Provide the [x, y] coordinate of the cell's center where the given text is located.  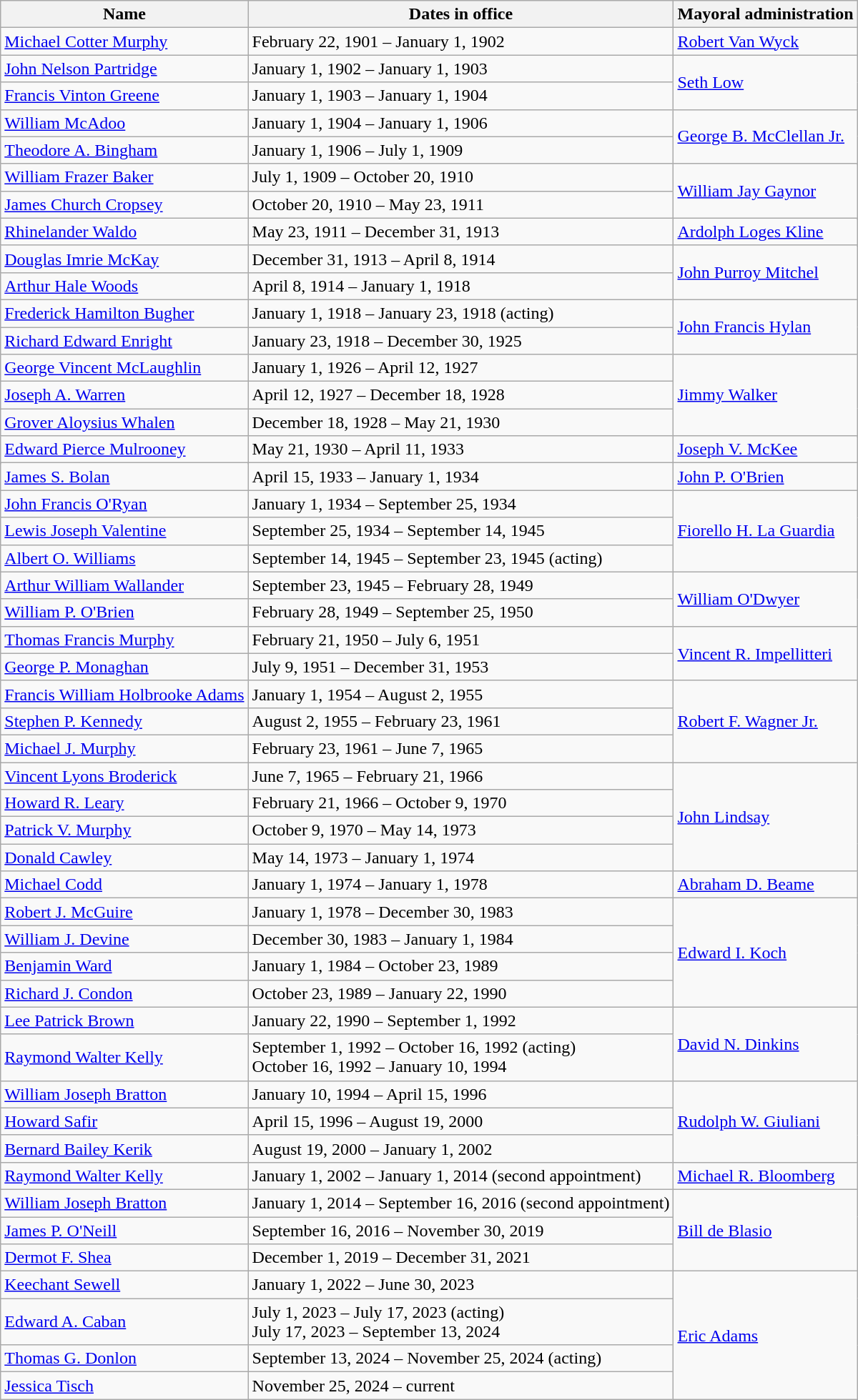
February 28, 1949 – September 25, 1950 [460, 612]
January 23, 1918 – December 30, 1925 [460, 341]
October 23, 1989 – January 22, 1990 [460, 993]
Robert J. McGuire [124, 912]
December 30, 1983 – January 1, 1984 [460, 939]
April 8, 1914 – January 1, 1918 [460, 286]
James S. Bolan [124, 477]
William O'Dwyer [765, 599]
Benjamin Ward [124, 966]
Joseph V. McKee [765, 450]
April 15, 1933 – January 1, 1934 [460, 477]
August 2, 1955 – February 23, 1961 [460, 721]
November 25, 2024 – current [460, 1386]
July 1, 2023 – July 17, 2023 (acting)July 17, 2023 – September 13, 2024 [460, 1322]
John Francis O'Ryan [124, 504]
January 1, 1984 – October 23, 1989 [460, 966]
September 25, 1934 – September 14, 1945 [460, 531]
Albert O. Williams [124, 558]
January 22, 1990 – September 1, 1992 [460, 1021]
Bill de Blasio [765, 1230]
June 7, 1965 – February 21, 1966 [460, 775]
October 20, 1910 – May 23, 1911 [460, 204]
Jimmy Walker [765, 395]
Robert F. Wagner Jr. [765, 721]
Eric Adams [765, 1335]
George P. Monaghan [124, 667]
George Vincent McLaughlin [124, 368]
September 1, 1992 – October 16, 1992 (acting)October 16, 1992 – January 10, 1994 [460, 1058]
William Frazer Baker [124, 177]
January 1, 2002 – January 1, 2014 (second appointment) [460, 1176]
January 1, 1926 – April 12, 1927 [460, 368]
Howard Safir [124, 1121]
Jessica Tisch [124, 1386]
January 1, 1904 – January 1, 1906 [460, 123]
John P. O'Brien [765, 477]
December 18, 1928 – May 21, 1930 [460, 422]
August 19, 2000 – January 1, 2002 [460, 1148]
Vincent R. Impellitteri [765, 653]
December 1, 2019 – December 31, 2021 [460, 1258]
Ardolph Loges Kline [765, 232]
Edward A. Caban [124, 1322]
January 1, 1902 – January 1, 1903 [460, 69]
January 1, 1978 – December 30, 1983 [460, 912]
William McAdoo [124, 123]
Howard R. Leary [124, 803]
Dermot F. Shea [124, 1258]
Richard Edward Enright [124, 341]
Frederick Hamilton Bugher [124, 313]
Michael Codd [124, 885]
Fiorello H. La Guardia [765, 531]
Joseph A. Warren [124, 395]
Lewis Joseph Valentine [124, 531]
Francis William Holbrooke Adams [124, 694]
Stephen P. Kennedy [124, 721]
Bernard Bailey Kerik [124, 1148]
John Purroy Mitchel [765, 272]
September 13, 2024 – November 25, 2024 (acting) [460, 1359]
Michael Cotter Murphy [124, 41]
James Church Cropsey [124, 204]
Mayoral administration [765, 14]
Francis Vinton Greene [124, 96]
Rudolph W. Giuliani [765, 1121]
January 1, 2014 – September 16, 2016 (second appointment) [460, 1203]
Edward Pierce Mulrooney [124, 450]
October 9, 1970 – May 14, 1973 [460, 830]
January 1, 1934 – September 25, 1934 [460, 504]
January 1, 1903 – January 1, 1904 [460, 96]
Lee Patrick Brown [124, 1021]
February 23, 1961 – June 7, 1965 [460, 748]
John Francis Hylan [765, 327]
May 23, 1911 – December 31, 1913 [460, 232]
William J. Devine [124, 939]
Thomas G. Donlon [124, 1359]
Rhinelander Waldo [124, 232]
Thomas Francis Murphy [124, 640]
Dates in office [460, 14]
Michael J. Murphy [124, 748]
December 31, 1913 – April 8, 1914 [460, 259]
January 1, 1906 – July 1, 1909 [460, 150]
George B. McClellan Jr. [765, 136]
April 15, 1996 – August 19, 2000 [460, 1121]
Patrick V. Murphy [124, 830]
James P. O'Neill [124, 1230]
January 1, 1974 – January 1, 1978 [460, 885]
May 21, 1930 – April 11, 1933 [460, 450]
Donald Cawley [124, 858]
Richard J. Condon [124, 993]
Seth Low [765, 82]
Robert Van Wyck [765, 41]
Grover Aloysius Whalen [124, 422]
Douglas Imrie McKay [124, 259]
Abraham D. Beame [765, 885]
Theodore A. Bingham [124, 150]
William P. O'Brien [124, 612]
April 12, 1927 – December 18, 1928 [460, 395]
Arthur William Wallander [124, 585]
Keechant Sewell [124, 1285]
September 14, 1945 – September 23, 1945 (acting) [460, 558]
Michael R. Bloomberg [765, 1176]
February 21, 1950 – July 6, 1951 [460, 640]
February 22, 1901 – January 1, 1902 [460, 41]
Vincent Lyons Broderick [124, 775]
January 1, 1918 – January 23, 1918 (acting) [460, 313]
William Jay Gaynor [765, 191]
July 9, 1951 – December 31, 1953 [460, 667]
Arthur Hale Woods [124, 286]
John Nelson Partridge [124, 69]
May 14, 1973 – January 1, 1974 [460, 858]
January 10, 1994 – April 15, 1996 [460, 1094]
January 1, 1954 – August 2, 1955 [460, 694]
September 23, 1945 – February 28, 1949 [460, 585]
July 1, 1909 – October 20, 1910 [460, 177]
John Lindsay [765, 816]
Name [124, 14]
February 21, 1966 – October 9, 1970 [460, 803]
September 16, 2016 – November 30, 2019 [460, 1230]
January 1, 2022 – June 30, 2023 [460, 1285]
Edward I. Koch [765, 953]
David N. Dinkins [765, 1043]
